Return the (x, y) coordinate for the center point of the cell that contains the specified text.  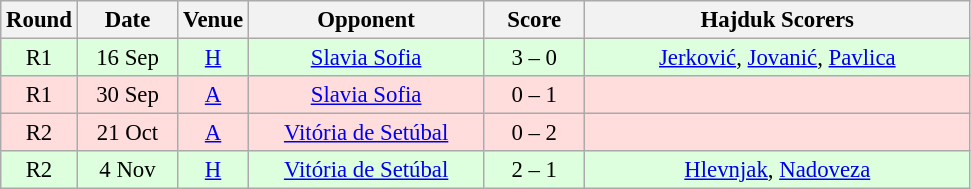
0 – 2 (534, 133)
30 Sep (128, 95)
3 – 0 (534, 58)
Venue (214, 20)
2 – 1 (534, 170)
Hajduk Scorers (778, 20)
Jerković, Jovanić, Pavlica (778, 58)
21 Oct (128, 133)
16 Sep (128, 58)
Round (39, 20)
Opponent (366, 20)
0 – 1 (534, 95)
Hlevnjak, Nadoveza (778, 170)
4 Nov (128, 170)
Score (534, 20)
Date (128, 20)
